Determine the (x, y) coordinate at the center of the cell enclosing the given text.  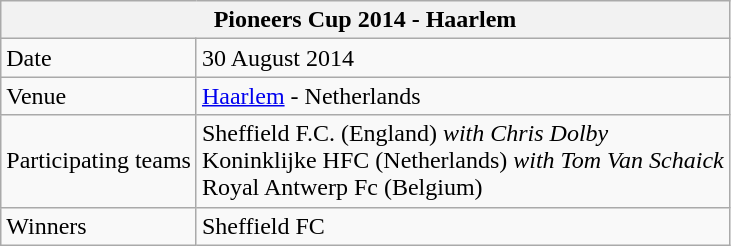
Pioneers Cup 2014 - Haarlem (365, 20)
Sheffield F.C. (England) with Chris DolbyKoninklijke HFC (Netherlands) with Tom Van Schaick Royal Antwerp Fc (Belgium) (462, 161)
Participating teams (99, 161)
Winners (99, 226)
30 August 2014 (462, 58)
Haarlem - Netherlands (462, 96)
Venue (99, 96)
Sheffield FC (462, 226)
Date (99, 58)
